For the text-containing cell, return its midpoint in (X, Y) coordinate format. 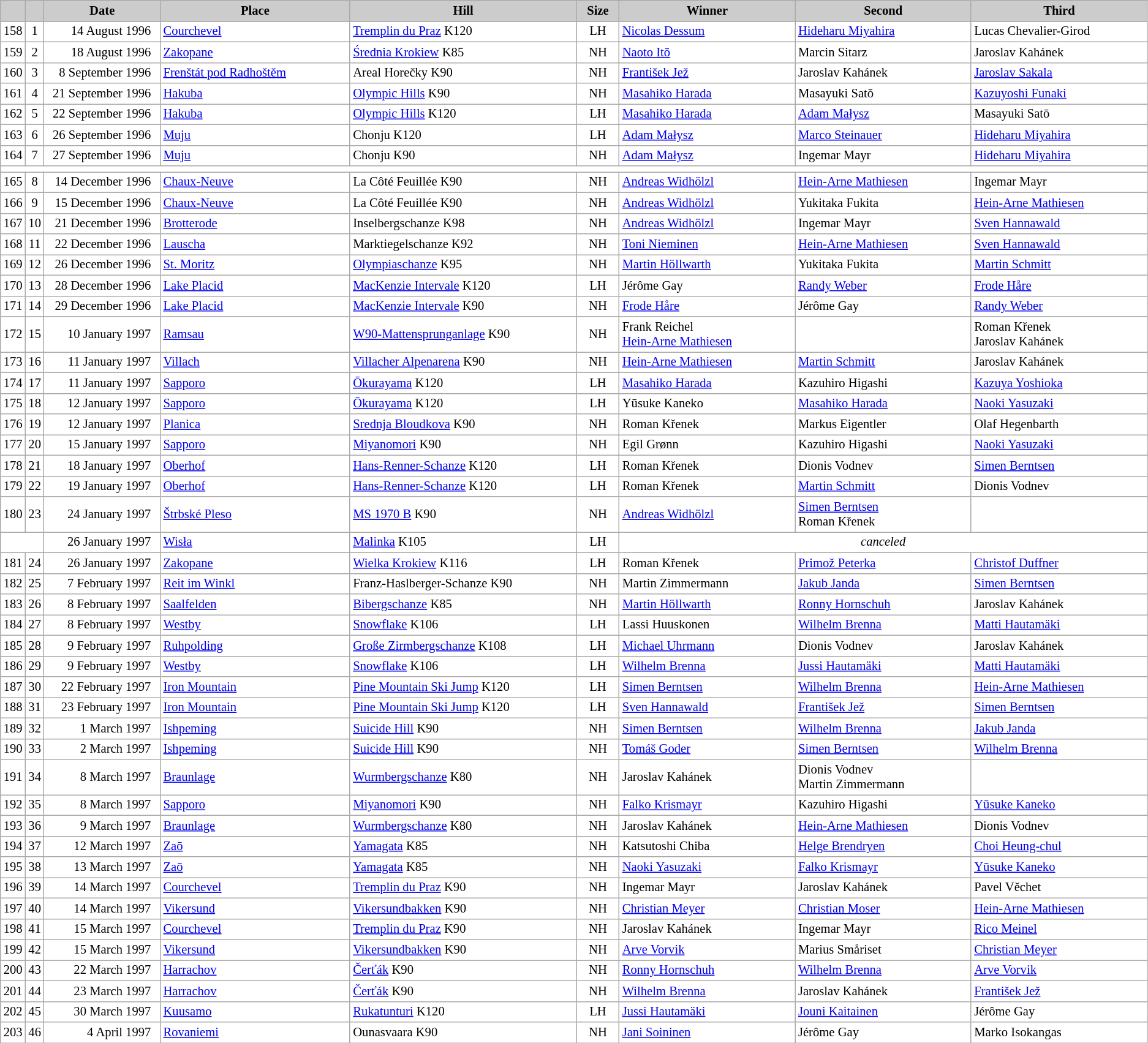
23 March 1997 (102, 991)
Malinka K105 (463, 542)
170 (13, 285)
176 (13, 424)
27 September 1996 (102, 156)
23 February 1997 (102, 707)
45 (34, 1012)
13 March 1997 (102, 867)
190 (13, 749)
Chonju K120 (463, 135)
198 (13, 929)
Simen Berntsen Roman Křenek (883, 514)
W90-Mattensprunganlage K90 (463, 334)
Primož Peterka (883, 563)
35 (34, 805)
26 September 1996 (102, 135)
26 (34, 604)
Jouni Kaitainen (883, 1012)
Reit im Winkl (255, 584)
167 (13, 224)
15 (34, 334)
5 (34, 114)
34 (34, 777)
Second (883, 10)
Olympic Hills K90 (463, 94)
46 (34, 1032)
Lauscha (255, 244)
189 (13, 728)
163 (13, 135)
Ruhpolding (255, 646)
Ounasvaara K90 (463, 1032)
Michael Uhrmann (707, 646)
174 (13, 383)
37 (34, 846)
31 (34, 707)
200 (13, 970)
Winner (707, 10)
19 January 1997 (102, 486)
29 December 1996 (102, 306)
18 (34, 404)
22 December 1996 (102, 244)
22 February 1997 (102, 687)
193 (13, 826)
12 (34, 265)
162 (13, 114)
180 (13, 514)
3 (34, 73)
169 (13, 265)
21 (34, 465)
Chonju K90 (463, 156)
185 (13, 646)
26 December 1996 (102, 265)
16 (34, 362)
14 (34, 306)
178 (13, 465)
197 (13, 908)
36 (34, 826)
Place (255, 10)
6 (34, 135)
Štrbské Pleso (255, 514)
11 (34, 244)
186 (13, 666)
22 March 1997 (102, 970)
18 January 1997 (102, 465)
Marcin Sitarz (883, 52)
Markus Eigentler (883, 424)
165 (13, 182)
Srednja Bloudkova K90 (463, 424)
Saalfelden (255, 604)
199 (13, 950)
Naoto Itō (707, 52)
30 March 1997 (102, 1012)
8 (34, 182)
Katsutoshi Chiba (707, 846)
33 (34, 749)
Frenštát pod Radhoštěm (255, 73)
Martin Zimmermann (707, 584)
2 March 1997 (102, 749)
21 September 1996 (102, 94)
40 (34, 908)
15 January 1997 (102, 445)
Choi Heung-chul (1059, 846)
4 April 1997 (102, 1032)
29 (34, 666)
179 (13, 486)
173 (13, 362)
Planica (255, 424)
Villacher Alpenarena K90 (463, 362)
MS 1970 B K90 (463, 514)
19 (34, 424)
Egil Grønn (707, 445)
Średnia Krokiew K85 (463, 52)
Size (598, 10)
28 (34, 646)
30 (34, 687)
canceled (883, 542)
Bibergschanze K85 (463, 604)
181 (13, 563)
187 (13, 687)
Dionis Vodnev Martin Zimmermann (883, 777)
MacKenzie Intervale K90 (463, 306)
21 December 1996 (102, 224)
Kazuyoshi Funaki (1059, 94)
Helge Brendryen (883, 846)
175 (13, 404)
184 (13, 625)
1 (34, 31)
2 (34, 52)
4 (34, 94)
22 September 1996 (102, 114)
9 March 1997 (102, 826)
Marius Småriset (883, 950)
Marko Isokangas (1059, 1032)
8 September 1996 (102, 73)
Brotterode (255, 224)
Jani Soininen (707, 1032)
44 (34, 991)
168 (13, 244)
Christof Duffner (1059, 563)
192 (13, 805)
202 (13, 1012)
201 (13, 991)
Rovaniemi (255, 1032)
15 December 1996 (102, 203)
13 (34, 285)
191 (13, 777)
Pavel Věchet (1059, 887)
10 January 1997 (102, 334)
Große Zirmbergschanze K108 (463, 646)
Frank Reichel Hein-Arne Mathiesen (707, 334)
10 (34, 224)
14 December 1996 (102, 182)
Areal Horečky K90 (463, 73)
Roman Křenek Jaroslav Kahánek (1059, 334)
Franz-Haslberger-Schanze K90 (463, 584)
7 (34, 156)
42 (34, 950)
183 (13, 604)
23 (34, 514)
20 (34, 445)
Wisła (255, 542)
195 (13, 867)
177 (13, 445)
27 (34, 625)
39 (34, 887)
1 March 1997 (102, 728)
Ramsau (255, 334)
32 (34, 728)
Tomáš Goder (707, 749)
Nicolas Dessum (707, 31)
Rico Meinel (1059, 929)
158 (13, 31)
28 December 1996 (102, 285)
24 (34, 563)
9 (34, 203)
172 (13, 334)
Olympic Hills K120 (463, 114)
7 February 1997 (102, 584)
14 August 1996 (102, 31)
41 (34, 929)
Christian Moser (883, 908)
Olaf Hegenbarth (1059, 424)
161 (13, 94)
196 (13, 887)
203 (13, 1032)
166 (13, 203)
Marco Steinauer (883, 135)
12 March 1997 (102, 846)
194 (13, 846)
Third (1059, 10)
159 (13, 52)
25 (34, 584)
MacKenzie Intervale K120 (463, 285)
Marktiegelschanze K92 (463, 244)
Tremplin du Praz K120 (463, 31)
22 (34, 486)
Lucas Chevalier-Girod (1059, 31)
17 (34, 383)
Date (102, 10)
43 (34, 970)
Lassi Huuskonen (707, 625)
182 (13, 584)
Kazuya Yoshioka (1059, 383)
171 (13, 306)
164 (13, 156)
Jaroslav Sakala (1059, 73)
Toni Nieminen (707, 244)
Olympiaschanze K95 (463, 265)
38 (34, 867)
160 (13, 73)
Rukatunturi K120 (463, 1012)
Inselbergschanze K98 (463, 224)
St. Moritz (255, 265)
188 (13, 707)
Villach (255, 362)
Kuusamo (255, 1012)
Wielka Krokiew K116 (463, 563)
Hill (463, 10)
18 August 1996 (102, 52)
24 January 1997 (102, 514)
